Find where the given text appears and provide that cell's center as [x, y] coordinate. 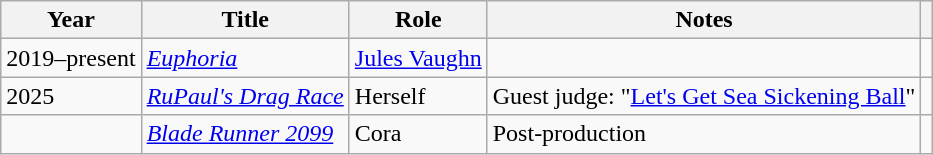
2025 [71, 96]
Blade Runner 2099 [245, 134]
Post-production [704, 134]
Title [245, 20]
Notes [704, 20]
Guest judge: "Let's Get Sea Sickening Ball" [704, 96]
Year [71, 20]
Jules Vaughn [418, 58]
RuPaul's Drag Race [245, 96]
Herself [418, 96]
2019–present [71, 58]
Role [418, 20]
Cora [418, 134]
Euphoria [245, 58]
